Scan for the cell matching the given text and deliver its (X, Y) coordinate at center. 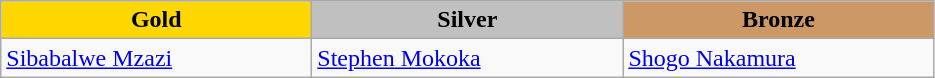
Shogo Nakamura (778, 58)
Sibabalwe Mzazi (156, 58)
Bronze (778, 20)
Silver (468, 20)
Gold (156, 20)
Stephen Mokoka (468, 58)
